Provide the [x, y] coordinate of the cell's center where the given text is located.  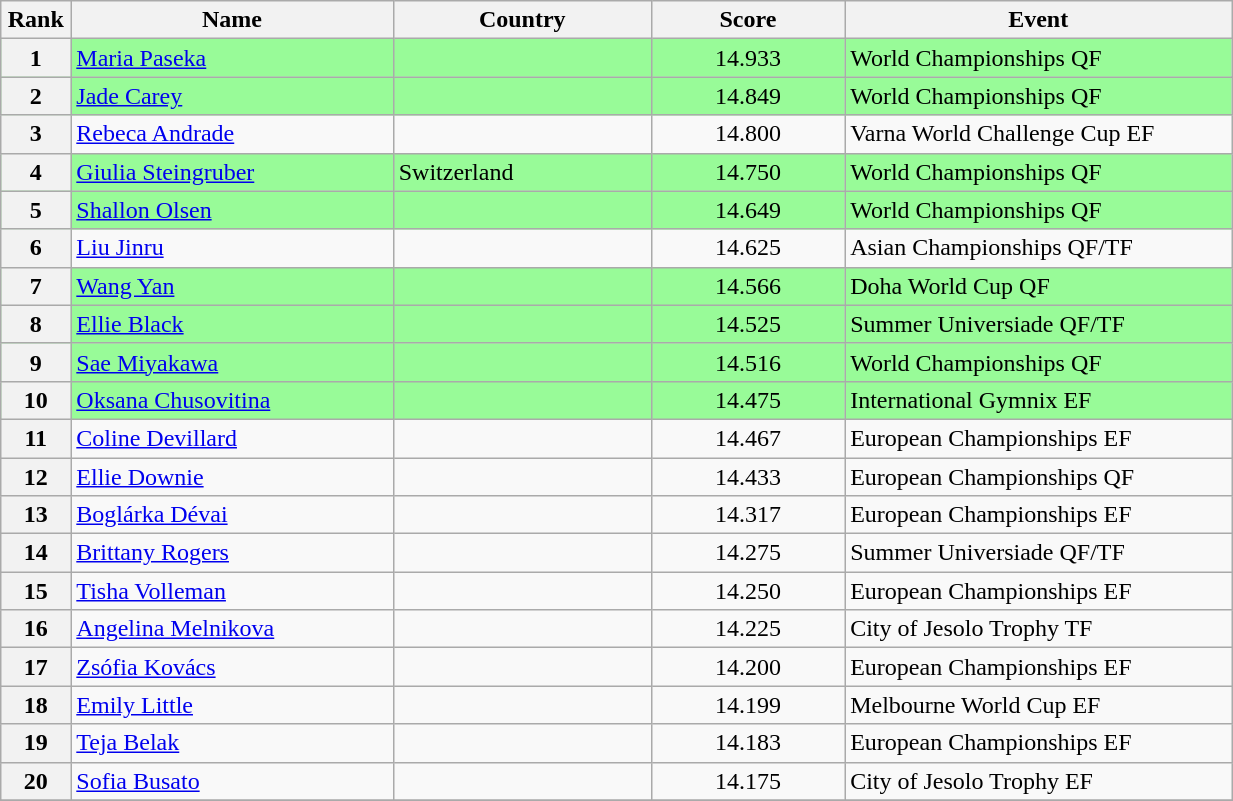
14.625 [748, 248]
Score [748, 20]
Boglárka Dévai [232, 515]
Rank [36, 20]
14.250 [748, 591]
14.183 [748, 743]
14.800 [748, 134]
Zsófia Kovács [232, 667]
3 [36, 134]
14.566 [748, 286]
Name [232, 20]
Switzerland [522, 172]
16 [36, 629]
Teja Belak [232, 743]
14.317 [748, 515]
19 [36, 743]
Country [522, 20]
14.467 [748, 438]
Coline Devillard [232, 438]
11 [36, 438]
14.525 [748, 324]
Rebeca Andrade [232, 134]
Emily Little [232, 705]
Wang Yan [232, 286]
15 [36, 591]
18 [36, 705]
European Championships QF [1038, 477]
Sofia Busato [232, 781]
Ellie Black [232, 324]
14.475 [748, 400]
City of Jesolo Trophy TF [1038, 629]
1 [36, 58]
14.225 [748, 629]
Doha World Cup QF [1038, 286]
Event [1038, 20]
14.933 [748, 58]
Tisha Volleman [232, 591]
City of Jesolo Trophy EF [1038, 781]
13 [36, 515]
Angelina Melnikova [232, 629]
17 [36, 667]
Shallon Olsen [232, 210]
5 [36, 210]
14.275 [748, 553]
14.649 [748, 210]
Ellie Downie [232, 477]
20 [36, 781]
Jade Carey [232, 96]
Varna World Challenge Cup EF [1038, 134]
8 [36, 324]
Maria Paseka [232, 58]
4 [36, 172]
12 [36, 477]
9 [36, 362]
Liu Jinru [232, 248]
14.175 [748, 781]
7 [36, 286]
Brittany Rogers [232, 553]
14.433 [748, 477]
Oksana Chusovitina [232, 400]
Melbourne World Cup EF [1038, 705]
14.200 [748, 667]
2 [36, 96]
10 [36, 400]
Giulia Steingruber [232, 172]
14 [36, 553]
14.199 [748, 705]
14.849 [748, 96]
14.750 [748, 172]
Asian Championships QF/TF [1038, 248]
Sae Miyakawa [232, 362]
14.516 [748, 362]
International Gymnix EF [1038, 400]
6 [36, 248]
